From the cell containing the given text, extract its center point as [X, Y] coordinate. 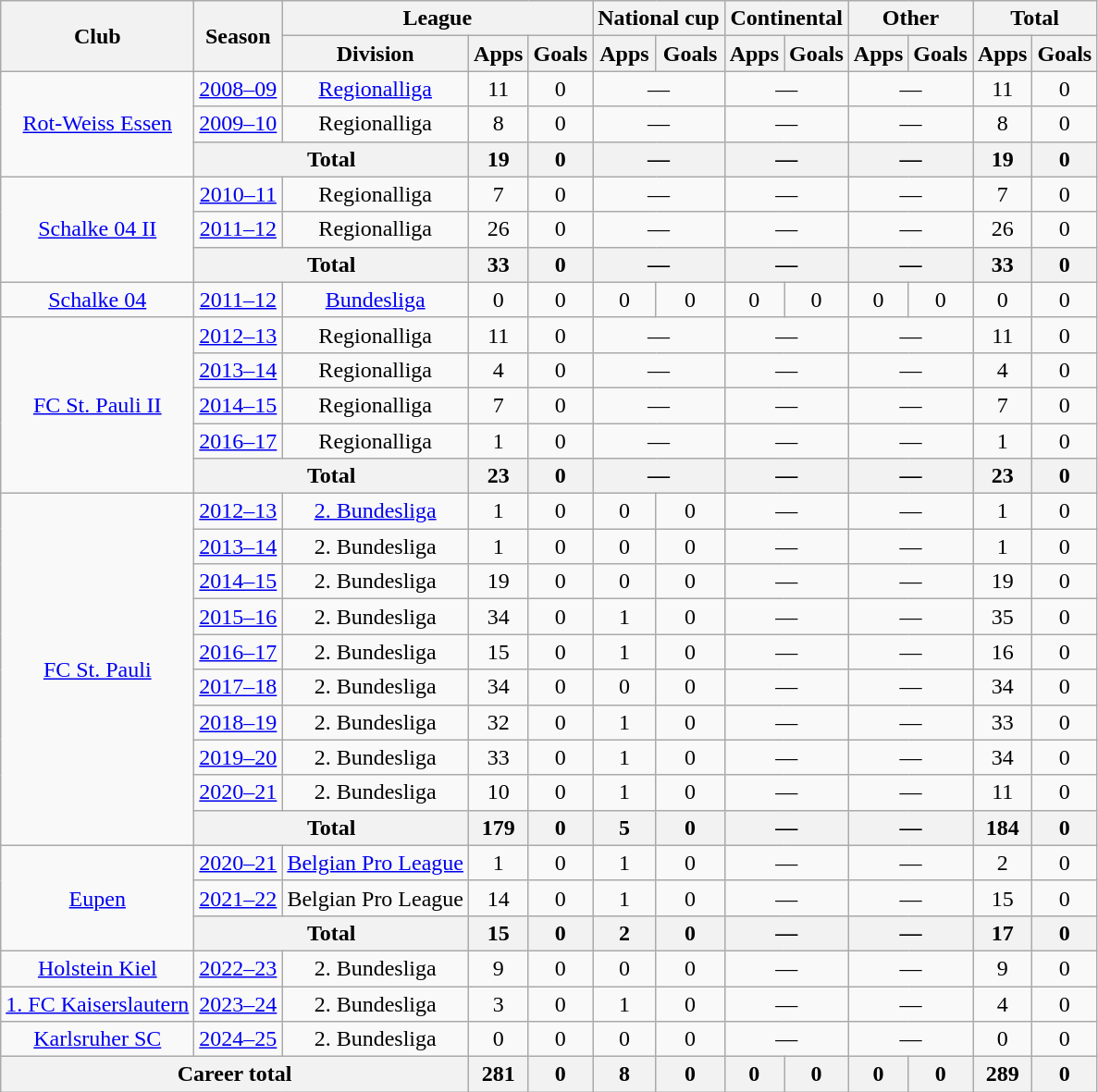
National cup [659, 18]
FC St. Pauli [98, 669]
Eupen [98, 898]
14 [499, 898]
Schalke 04 II [98, 229]
Schalke 04 [98, 300]
Season [239, 36]
35 [1003, 617]
1. FC Kaiserslautern [98, 1003]
2023–24 [239, 1003]
179 [499, 828]
2010–11 [239, 194]
FC St. Pauli II [98, 405]
5 [624, 828]
2009–10 [239, 124]
Other [910, 18]
2024–25 [239, 1039]
2018–19 [239, 722]
Continental [786, 18]
Career total [235, 1074]
16 [1003, 652]
17 [1003, 933]
2008–09 [239, 89]
2022–23 [239, 968]
281 [499, 1074]
2015–16 [239, 617]
32 [499, 722]
289 [1003, 1074]
Bundesliga [376, 300]
2017–18 [239, 687]
Karlsruher SC [98, 1039]
10 [499, 792]
3 [499, 1003]
Rot-Weiss Essen [98, 124]
Division [376, 54]
184 [1003, 828]
Holstein Kiel [98, 968]
2021–22 [239, 898]
League [438, 18]
2019–20 [239, 757]
Club [98, 36]
